Capture the cell that displays the provided text and extract its [x, y] central coordinate. 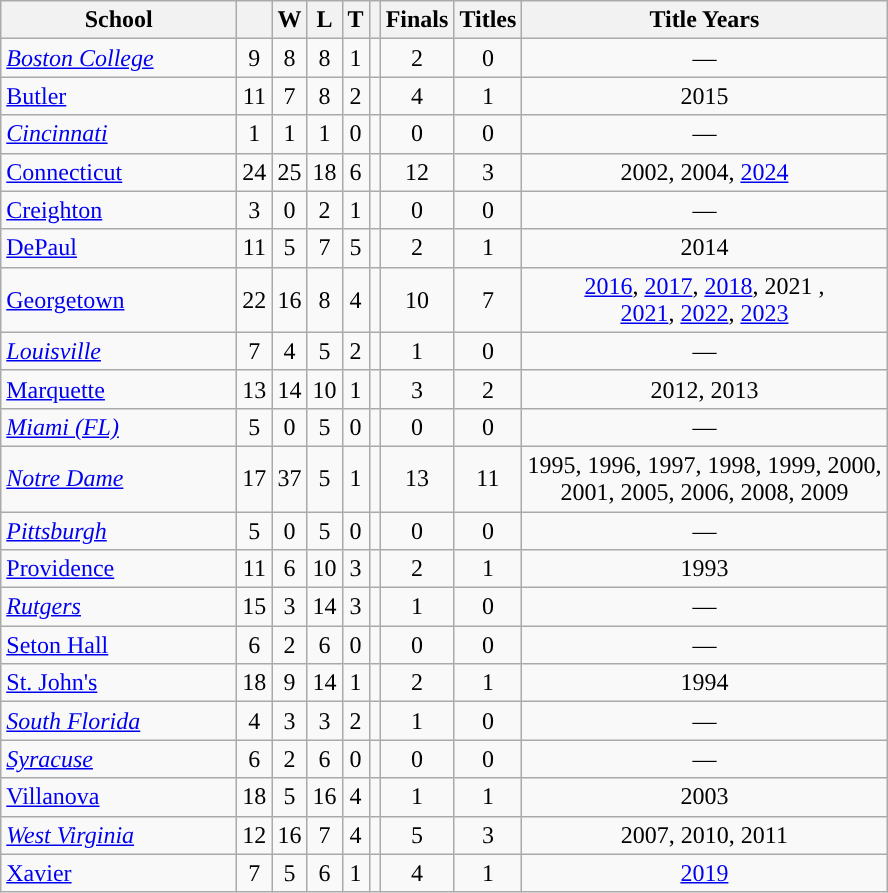
Creighton [119, 210]
Providence [119, 569]
1995, 1996, 1997, 1998, 1999, 2000,2001, 2005, 2006, 2008, 2009 [704, 478]
Louisville [119, 351]
2012, 2013 [704, 389]
West Virginia [119, 835]
Rutgers [119, 607]
School [119, 20]
2002, 2004, 2024 [704, 172]
Butler [119, 96]
Villanova [119, 797]
2019 [704, 873]
2016, 2017, 2018, 2021 ,2021, 2022, 2023 [704, 300]
1993 [704, 569]
Marquette [119, 389]
Titles [488, 20]
DePaul [119, 248]
1994 [704, 683]
22 [254, 300]
Boston College [119, 58]
2007, 2010, 2011 [704, 835]
24 [254, 172]
Title Years [704, 20]
Pittsburgh [119, 531]
Connecticut [119, 172]
2003 [704, 797]
2015 [704, 96]
Notre Dame [119, 478]
T [356, 20]
L [324, 20]
Xavier [119, 873]
Seton Hall [119, 645]
St. John's [119, 683]
Finals [417, 20]
17 [254, 478]
W [290, 20]
Syracuse [119, 759]
25 [290, 172]
Georgetown [119, 300]
Cincinnati [119, 134]
2014 [704, 248]
37 [290, 478]
Miami (FL) [119, 427]
South Florida [119, 721]
15 [254, 607]
